Provide the [X, Y] coordinate of the cell's center where the given text is located.  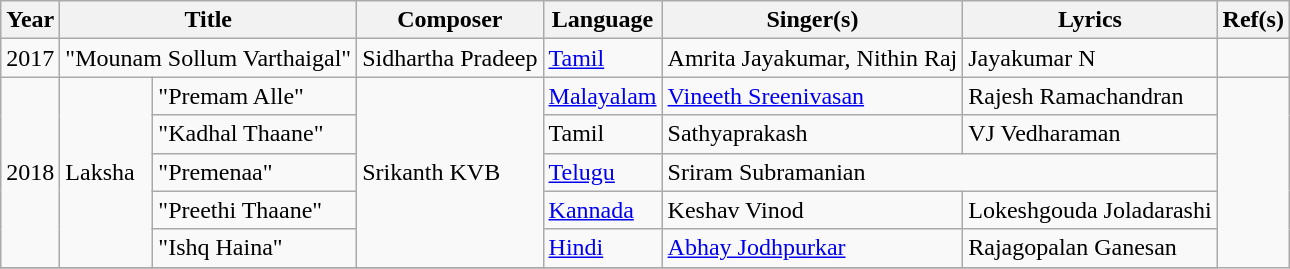
Telugu [602, 172]
Kannada [602, 210]
Sidhartha Pradeep [450, 58]
"Preethi Thaane" [255, 210]
Vineeth Sreenivasan [812, 96]
Rajagopalan Ganesan [1090, 248]
Sriram Subramanian [940, 172]
Amrita Jayakumar, Nithin Raj [812, 58]
Singer(s) [812, 20]
Ref(s) [1253, 20]
Malayalam [602, 96]
"Premenaa" [255, 172]
Lokeshgouda Joladarashi [1090, 210]
"Premam Alle" [255, 96]
Abhay Jodhpurkar [812, 248]
Keshav Vinod [812, 210]
Rajesh Ramachandran [1090, 96]
"Kadhal Thaane" [255, 134]
Title [208, 20]
Composer [450, 20]
"Mounam Sollum Varthaigal" [208, 58]
Lyrics [1090, 20]
2017 [30, 58]
"Ishq Haina" [255, 248]
Year [30, 20]
Srikanth KVB [450, 172]
Laksha [106, 172]
Jayakumar N [1090, 58]
VJ Vedharaman [1090, 134]
Sathyaprakash [812, 134]
2018 [30, 172]
Hindi [602, 248]
Language [602, 20]
